Output the [X, Y] coordinate of the center of the cell containing the given text.  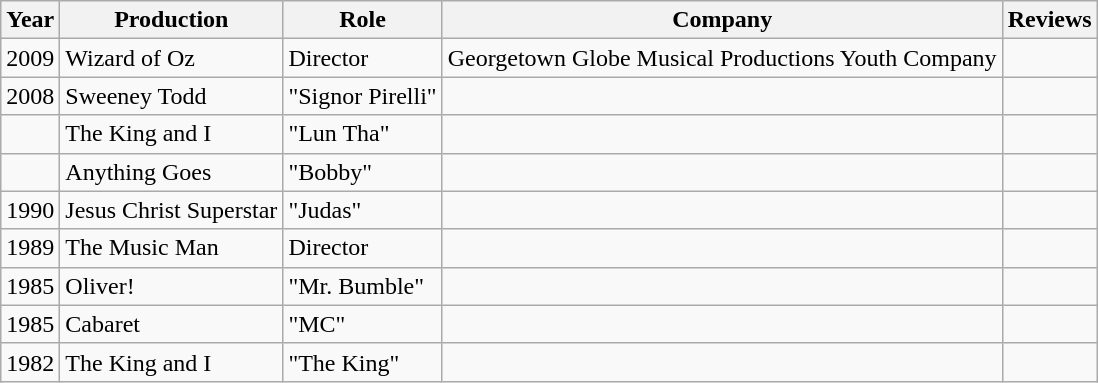
2009 [30, 58]
"Bobby" [362, 172]
"Judas" [362, 210]
Jesus Christ Superstar [172, 210]
Reviews [1050, 20]
Anything Goes [172, 172]
1982 [30, 362]
Sweeney Todd [172, 96]
Wizard of Oz [172, 58]
"Mr. Bumble" [362, 286]
"Lun Tha" [362, 134]
1989 [30, 248]
Georgetown Globe Musical Productions Youth Company [722, 58]
Year [30, 20]
Role [362, 20]
Oliver! [172, 286]
"MC" [362, 324]
Company [722, 20]
"The King" [362, 362]
Production [172, 20]
The Music Man [172, 248]
1990 [30, 210]
2008 [30, 96]
"Signor Pirelli" [362, 96]
Cabaret [172, 324]
